Pinpoint the cell where the given text exists, returning its (x, y) midpoint coordinate. 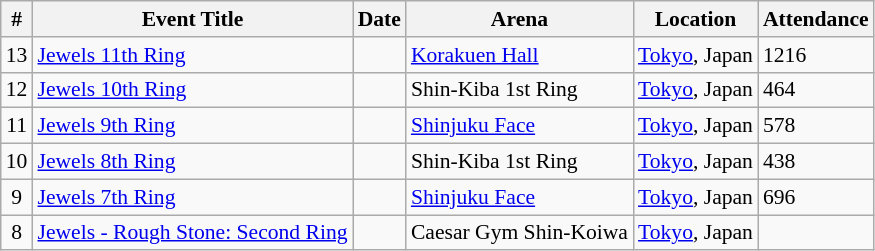
Location (696, 19)
8 (17, 233)
Jewels 7th Ring (192, 197)
12 (17, 90)
Caesar Gym Shin-Koiwa (520, 233)
464 (816, 90)
Event Title (192, 19)
Jewels - Rough Stone: Second Ring (192, 233)
Korakuen Hall (520, 55)
Jewels 11th Ring (192, 55)
Jewels 8th Ring (192, 162)
10 (17, 162)
1216 (816, 55)
578 (816, 126)
696 (816, 197)
438 (816, 162)
11 (17, 126)
# (17, 19)
9 (17, 197)
Date (380, 19)
Jewels 10th Ring (192, 90)
Arena (520, 19)
Jewels 9th Ring (192, 126)
13 (17, 55)
Attendance (816, 19)
